Provide the (x, y) coordinate of the cell's center where the given text is located.  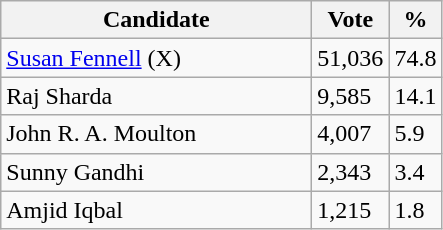
3.4 (416, 172)
14.1 (416, 96)
Amjid Iqbal (156, 210)
5.9 (416, 134)
2,343 (350, 172)
John R. A. Moulton (156, 134)
1,215 (350, 210)
Raj Sharda (156, 96)
% (416, 20)
9,585 (350, 96)
Vote (350, 20)
Susan Fennell (X) (156, 58)
1.8 (416, 210)
Candidate (156, 20)
74.8 (416, 58)
51,036 (350, 58)
Sunny Gandhi (156, 172)
4,007 (350, 134)
